For the text-containing cell, return its midpoint in [x, y] coordinate format. 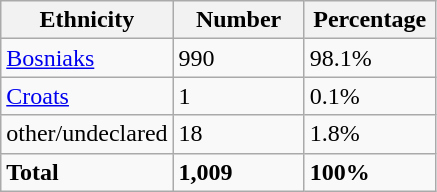
1.8% [370, 134]
Percentage [370, 20]
100% [370, 172]
0.1% [370, 96]
Number [238, 20]
other/undeclared [87, 134]
98.1% [370, 58]
Ethnicity [87, 20]
990 [238, 58]
Croats [87, 96]
1,009 [238, 172]
Bosniaks [87, 58]
1 [238, 96]
Total [87, 172]
18 [238, 134]
